Provide the (x, y) coordinate of the cell's center where the given text is located.  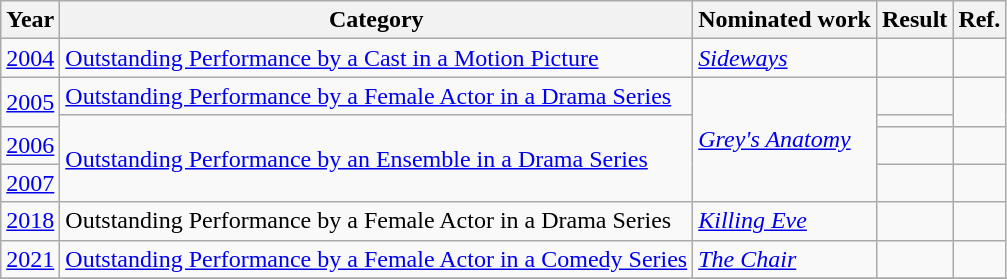
2004 (30, 58)
Category (376, 20)
Killing Eve (785, 221)
Sideways (785, 58)
Nominated work (785, 20)
Grey's Anatomy (785, 140)
Ref. (980, 20)
2005 (30, 102)
Year (30, 20)
2018 (30, 221)
Outstanding Performance by a Cast in a Motion Picture (376, 58)
Outstanding Performance by a Female Actor in a Comedy Series (376, 259)
2007 (30, 183)
2021 (30, 259)
2006 (30, 145)
Result (914, 20)
The Chair (785, 259)
Outstanding Performance by an Ensemble in a Drama Series (376, 158)
